For the text-containing cell, return its midpoint in [x, y] coordinate format. 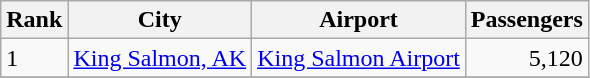
King Salmon, AK [160, 58]
City [160, 20]
1 [34, 58]
King Salmon Airport [359, 58]
Airport [359, 20]
5,120 [526, 58]
Passengers [526, 20]
Rank [34, 20]
